Output the (x, y) coordinate of the center of the cell containing the given text.  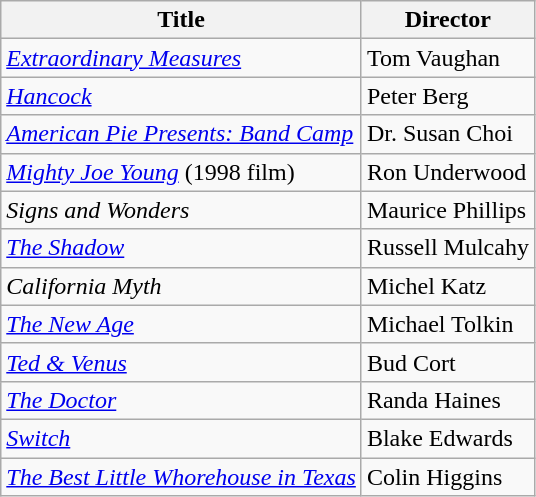
Randa Haines (448, 400)
American Pie Presents: Band Camp (182, 134)
Russell Mulcahy (448, 248)
Director (448, 20)
Signs and Wonders (182, 210)
Michael Tolkin (448, 324)
Hancock (182, 96)
Maurice Phillips (448, 210)
Michel Katz (448, 286)
Title (182, 20)
The Best Little Whorehouse in Texas (182, 477)
California Myth (182, 286)
Peter Berg (448, 96)
Colin Higgins (448, 477)
Ron Underwood (448, 172)
Switch (182, 438)
Extraordinary Measures (182, 58)
The New Age (182, 324)
The Doctor (182, 400)
Bud Cort (448, 362)
Ted & Venus (182, 362)
Dr. Susan Choi (448, 134)
Blake Edwards (448, 438)
The Shadow (182, 248)
Mighty Joe Young (1998 film) (182, 172)
Tom Vaughan (448, 58)
